Detect which cell encompasses the target text, then output its [X, Y] center coordinate. 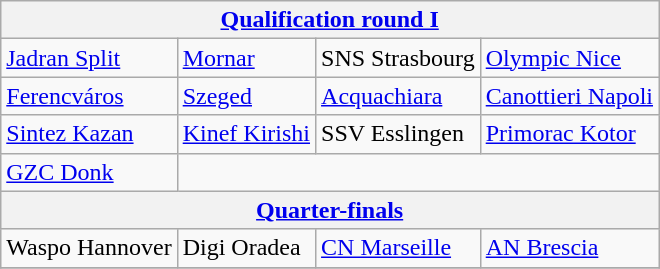
Waspo Hannover [89, 248]
Sintez Kazan [89, 134]
Quarter-finals [330, 210]
Acquachiara [398, 96]
Kinef Kirishi [246, 134]
AN Brescia [569, 248]
Ferencváros [89, 96]
Primorac Kotor [569, 134]
GZC Donk [89, 172]
CN Marseille [398, 248]
SSV Esslingen [398, 134]
Olympic Nice [569, 58]
Jadran Split [89, 58]
SNS Strasbourg [398, 58]
Digi Oradea [246, 248]
Szeged [246, 96]
Mornar [246, 58]
Canottieri Napoli [569, 96]
Qualification round I [330, 20]
